Provide the [x, y] coordinate of the cell's center where the given text is located.  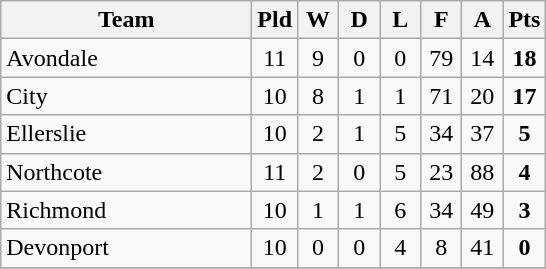
49 [482, 210]
Pld [275, 20]
W [318, 20]
23 [442, 172]
9 [318, 58]
37 [482, 134]
Richmond [126, 210]
Northcote [126, 172]
D [360, 20]
F [442, 20]
Pts [524, 20]
Avondale [126, 58]
3 [524, 210]
6 [400, 210]
88 [482, 172]
18 [524, 58]
14 [482, 58]
Ellerslie [126, 134]
20 [482, 96]
Team [126, 20]
17 [524, 96]
A [482, 20]
L [400, 20]
41 [482, 248]
City [126, 96]
79 [442, 58]
71 [442, 96]
Devonport [126, 248]
